Identify which cell holds the provided text, then report its (x, y) central coordinate. 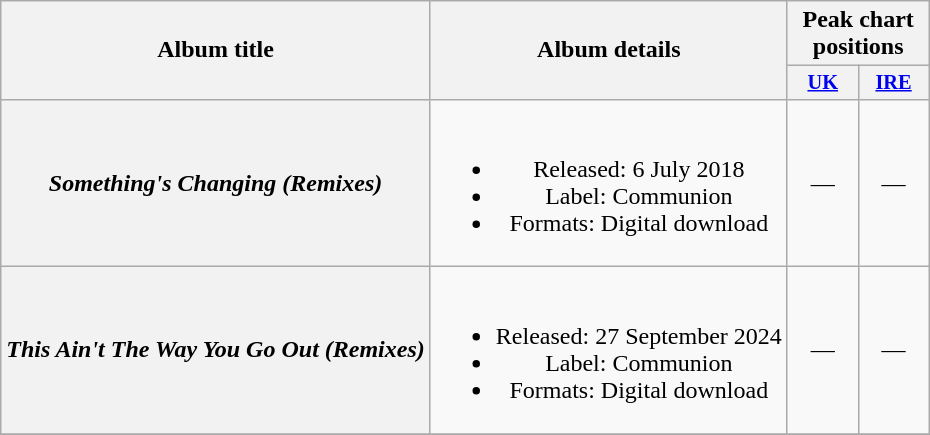
IRE (894, 83)
Released: 27 September 2024Label: CommunionFormats: Digital download (608, 350)
Peak chart positions (858, 34)
Something's Changing (Remixes) (216, 182)
Album details (608, 50)
Album title (216, 50)
This Ain't The Way You Go Out (Remixes) (216, 350)
Released: 6 July 2018Label: CommunionFormats: Digital download (608, 182)
UK (822, 83)
